From the cell containing the given text, extract its center point as (x, y) coordinate. 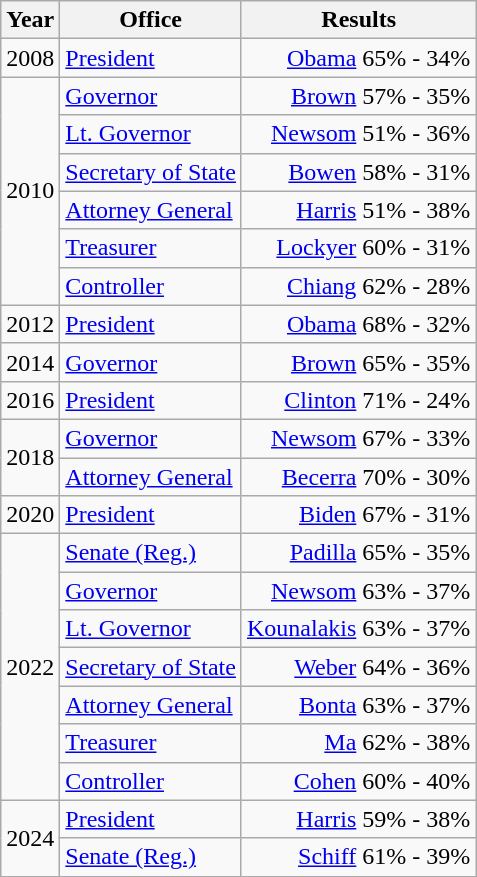
Schiff 61% - 39% (358, 857)
Clinton 71% - 24% (358, 400)
Ma 62% - 38% (358, 743)
Obama 65% - 34% (358, 58)
2018 (30, 457)
Harris 51% - 38% (358, 210)
Newsom 67% - 33% (358, 438)
Harris 59% - 38% (358, 819)
Chiang 62% - 28% (358, 286)
2012 (30, 324)
Weber 64% - 36% (358, 667)
2022 (30, 667)
Year (30, 20)
2014 (30, 362)
Biden 67% - 31% (358, 515)
Newsom 63% - 37% (358, 591)
Brown 65% - 35% (358, 362)
2020 (30, 515)
Becerra 70% - 30% (358, 477)
Brown 57% - 35% (358, 96)
Results (358, 20)
Office (151, 20)
2008 (30, 58)
Bonta 63% - 37% (358, 705)
Kounalakis 63% - 37% (358, 629)
2016 (30, 400)
Newsom 51% - 36% (358, 134)
Lockyer 60% - 31% (358, 248)
2010 (30, 191)
Cohen 60% - 40% (358, 781)
Bowen 58% - 31% (358, 172)
Padilla 65% - 35% (358, 553)
2024 (30, 838)
Obama 68% - 32% (358, 324)
